Output the (X, Y) coordinate of the center of the cell containing the given text.  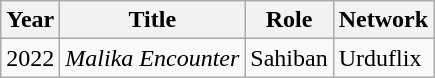
Year (30, 20)
Urduflix (383, 58)
Role (289, 20)
Sahiban (289, 58)
Title (152, 20)
2022 (30, 58)
Network (383, 20)
Malika Encounter (152, 58)
